Identify which cell holds the provided text, then report its [X, Y] central coordinate. 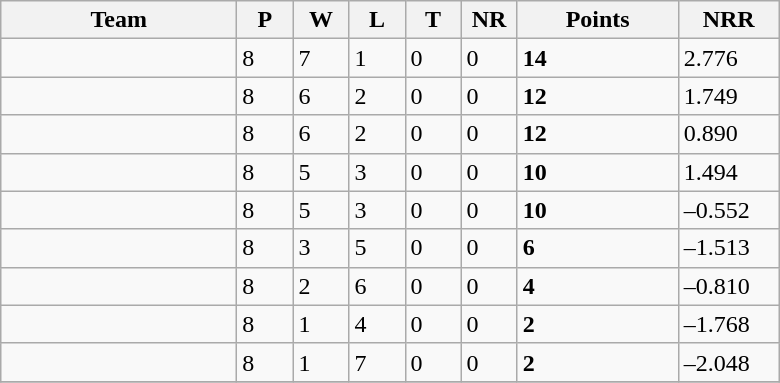
–0.810 [728, 286]
14 [598, 58]
–2.048 [728, 362]
–0.552 [728, 210]
W [321, 20]
1.494 [728, 172]
Points [598, 20]
T [433, 20]
NRR [728, 20]
0.890 [728, 134]
NR [489, 20]
P [265, 20]
–1.513 [728, 248]
L [377, 20]
Team [119, 20]
–1.768 [728, 324]
1.749 [728, 96]
2.776 [728, 58]
